Search for the cell housing the specified text and yield its [x, y] center coordinate. 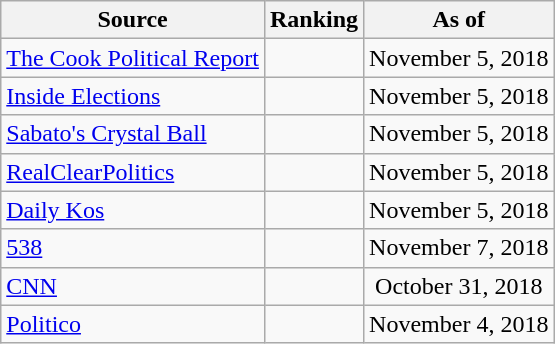
Politico [133, 324]
November 4, 2018 [459, 324]
Inside Elections [133, 96]
Ranking [314, 20]
October 31, 2018 [459, 286]
RealClearPolitics [133, 172]
The Cook Political Report [133, 58]
November 7, 2018 [459, 248]
As of [459, 20]
Source [133, 20]
Sabato's Crystal Ball [133, 134]
538 [133, 248]
Daily Kos [133, 210]
CNN [133, 286]
